Scan for the cell matching the given text and deliver its [x, y] coordinate at center. 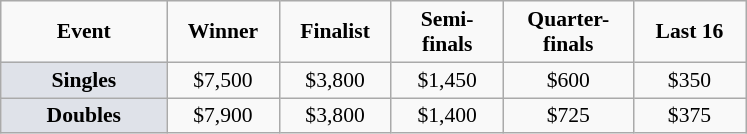
Quarter-finals [568, 32]
Doubles [84, 116]
Semi-finals [447, 32]
$600 [568, 80]
Singles [84, 80]
$725 [568, 116]
Finalist [335, 32]
$7,900 [223, 116]
$7,500 [223, 80]
$1,450 [447, 80]
$1,400 [447, 116]
Event [84, 32]
Winner [223, 32]
$350 [689, 80]
Last 16 [689, 32]
$375 [689, 116]
